Output the (x, y) coordinate of the center of the cell containing the given text.  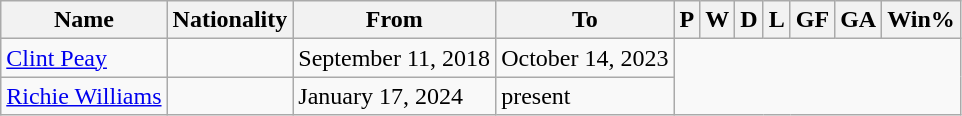
October 14, 2023 (585, 58)
P (687, 20)
January 17, 2024 (394, 96)
D (749, 20)
September 11, 2018 (394, 58)
Richie Williams (84, 96)
Name (84, 20)
GA (858, 20)
L (776, 20)
W (718, 20)
GF (812, 20)
Clint Peay (84, 58)
Win% (922, 20)
present (585, 96)
From (394, 20)
Nationality (230, 20)
To (585, 20)
